Extract the (x, y) coordinate from the center of the cell holding the provided text.  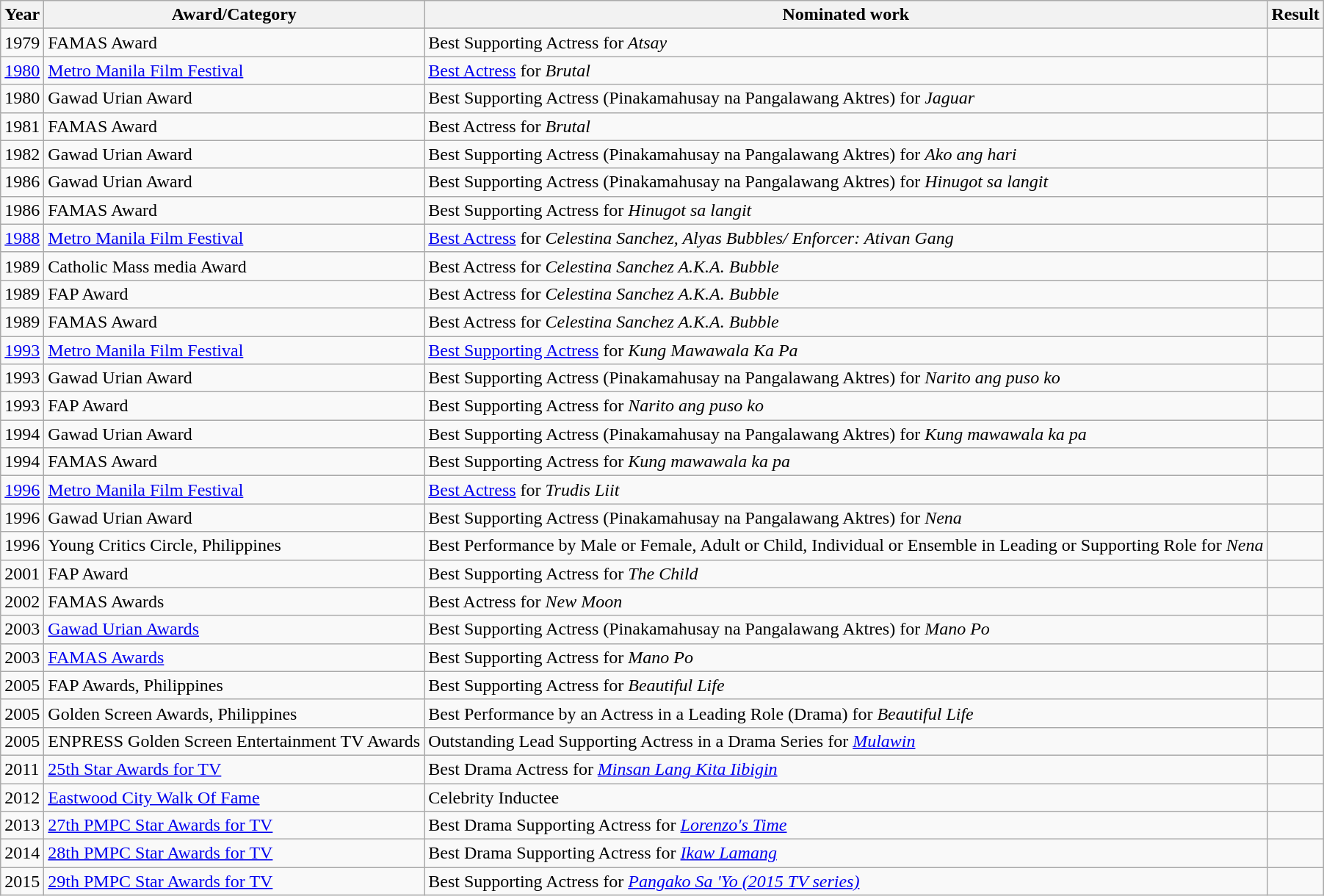
ENPRESS Golden Screen Entertainment TV Awards (234, 741)
2011 (22, 769)
Best Supporting Actress for Kung Mawawala Ka Pa (846, 350)
Best Supporting Actress for Pangako Sa 'Yo (2015 TV series) (846, 881)
Best Supporting Actress (Pinakamahusay na Pangalawang Aktres) for Hinugot sa langit (846, 182)
2013 (22, 825)
27th PMPC Star Awards for TV (234, 825)
Best Supporting Actress for Atsay (846, 43)
2012 (22, 797)
Best Supporting Actress (Pinakamahusay na Pangalawang Aktres) for Mano Po (846, 629)
2002 (22, 601)
Best Drama Supporting Actress for Ikaw Lamang (846, 853)
Eastwood City Walk Of Fame (234, 797)
Best Supporting Actress for Narito ang puso ko (846, 406)
1979 (22, 43)
Best Supporting Actress (Pinakamahusay na Pangalawang Aktres) for Ako ang hari (846, 154)
Result (1295, 15)
1981 (22, 126)
Best Supporting Actress for The Child (846, 574)
Best Performance by Male or Female, Adult or Child, Individual or Ensemble in Leading or Supporting Role for Nena (846, 546)
2014 (22, 853)
29th PMPC Star Awards for TV (234, 881)
1988 (22, 238)
Best Supporting Actress for Hinugot sa langit (846, 210)
Best Supporting Actress for Kung mawawala ka pa (846, 462)
2015 (22, 881)
Award/Category (234, 15)
Best Supporting Actress (Pinakamahusay na Pangalawang Aktres) for Narito ang puso ko (846, 378)
Catholic Mass media Award (234, 266)
Young Critics Circle, Philippines (234, 546)
Best Supporting Actress (Pinakamahusay na Pangalawang Aktres) for Nena (846, 518)
Best Drama Actress for Minsan Lang Kita Iibigin (846, 769)
Outstanding Lead Supporting Actress in a Drama Series for Mulawin (846, 741)
Nominated work (846, 15)
Best Drama Supporting Actress for Lorenzo's Time (846, 825)
FAP Awards, Philippines (234, 685)
Best Actress for New Moon (846, 601)
Best Actress for Celestina Sanchez, Alyas Bubbles/ Enforcer: Ativan Gang (846, 238)
Golden Screen Awards, Philippines (234, 713)
28th PMPC Star Awards for TV (234, 853)
Best Actress for Trudis Liit (846, 490)
Best Supporting Actress (Pinakamahusay na Pangalawang Aktres) for Jaguar (846, 98)
1982 (22, 154)
Year (22, 15)
2001 (22, 574)
25th Star Awards for TV (234, 769)
Best Supporting Actress for Beautiful Life (846, 685)
Gawad Urian Awards (234, 629)
Best Supporting Actress for Mano Po (846, 657)
Celebrity Inductee (846, 797)
Best Performance by an Actress in a Leading Role (Drama) for Beautiful Life (846, 713)
Best Supporting Actress (Pinakamahusay na Pangalawang Aktres) for Kung mawawala ka pa (846, 434)
